Return the (x, y) coordinate for the center point of the cell that contains the specified text.  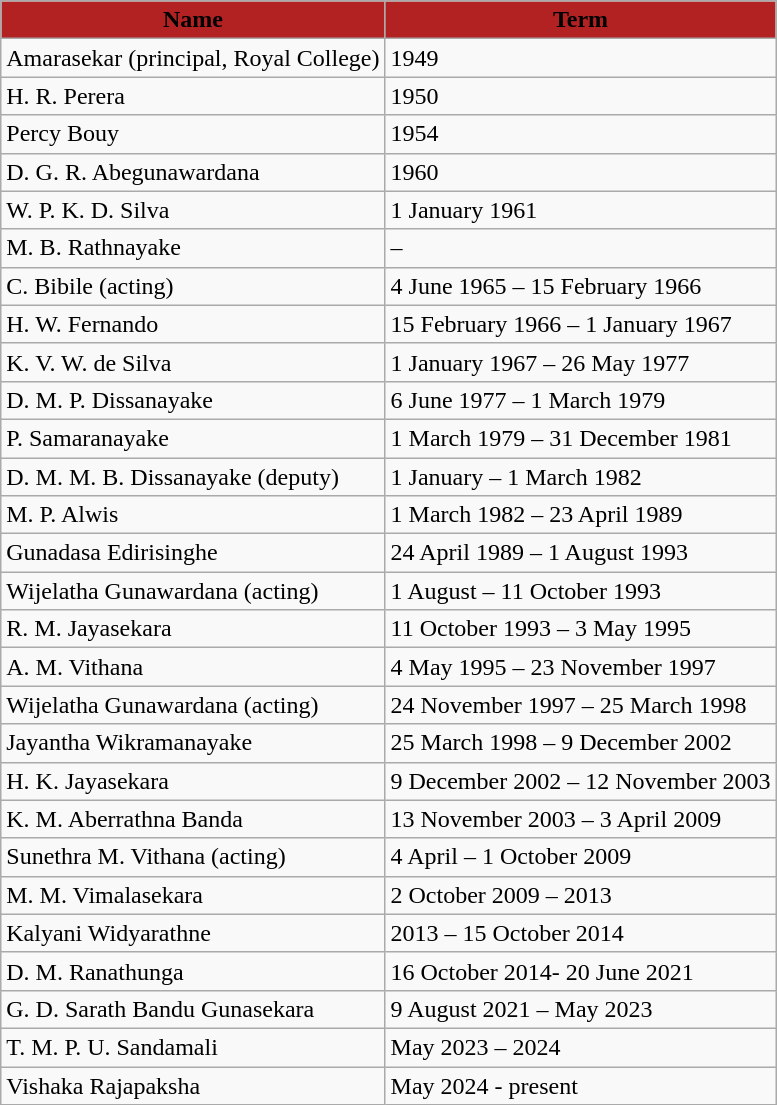
Sunethra M. Vithana (acting) (193, 857)
K. M. Aberrathna Banda (193, 819)
Percy Bouy (193, 134)
May 2024 - present (580, 1085)
K. V. W. de Silva (193, 362)
D. G. R. Abegunawardana (193, 172)
1950 (580, 96)
P. Samaranayake (193, 438)
1 January – 1 March 1982 (580, 477)
9 December 2002 – 12 November 2003 (580, 781)
G. D. Sarath Bandu Gunasekara (193, 1009)
Vishaka Rajapaksha (193, 1085)
16 October 2014- 20 June 2021 (580, 971)
1 March 1982 – 23 April 1989 (580, 515)
H. W. Fernando (193, 324)
H. R. Perera (193, 96)
13 November 2003 – 3 April 2009 (580, 819)
W. P. K. D. Silva (193, 210)
24 April 1989 – 1 August 1993 (580, 553)
R. M. Jayasekara (193, 629)
D. M. M. B. Dissanayake (deputy) (193, 477)
6 June 1977 – 1 March 1979 (580, 400)
15 February 1966 – 1 January 1967 (580, 324)
1 January 1967 – 26 May 1977 (580, 362)
4 May 1995 – 23 November 1997 (580, 667)
Jayantha Wikramanayake (193, 743)
M. M. Vimalasekara (193, 895)
4 June 1965 – 15 February 1966 (580, 286)
9 August 2021 – May 2023 (580, 1009)
1 August – 11 October 1993 (580, 591)
Name (193, 20)
2013 – 15 October 2014 (580, 933)
1 March 1979 – 31 December 1981 (580, 438)
D. M. P. Dissanayake (193, 400)
D. M. Ranathunga (193, 971)
Gunadasa Edirisinghe (193, 553)
1960 (580, 172)
24 November 1997 – 25 March 1998 (580, 705)
– (580, 248)
Kalyani Widyarathne (193, 933)
May 2023 – 2024 (580, 1047)
11 October 1993 – 3 May 1995 (580, 629)
Amarasekar (principal, Royal College) (193, 58)
1954 (580, 134)
H. K. Jayasekara (193, 781)
Term (580, 20)
T. M. P. U. Sandamali (193, 1047)
2 October 2009 – 2013 (580, 895)
M. B. Rathnayake (193, 248)
M. P. Alwis (193, 515)
1949 (580, 58)
1 January 1961 (580, 210)
4 April – 1 October 2009 (580, 857)
A. M. Vithana (193, 667)
25 March 1998 – 9 December 2002 (580, 743)
C. Bibile (acting) (193, 286)
